Identify which cell holds the provided text, then report its [X, Y] central coordinate. 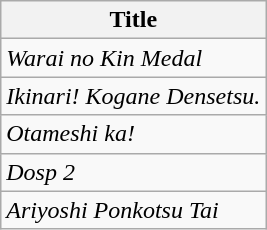
Otameshi ka! [134, 134]
Dosp 2 [134, 172]
Title [134, 20]
Ikinari! Kogane Densetsu. [134, 96]
Ariyoshi Ponkotsu Tai [134, 210]
Warai no Kin Medal [134, 58]
